Capture the cell that displays the provided text and extract its (x, y) central coordinate. 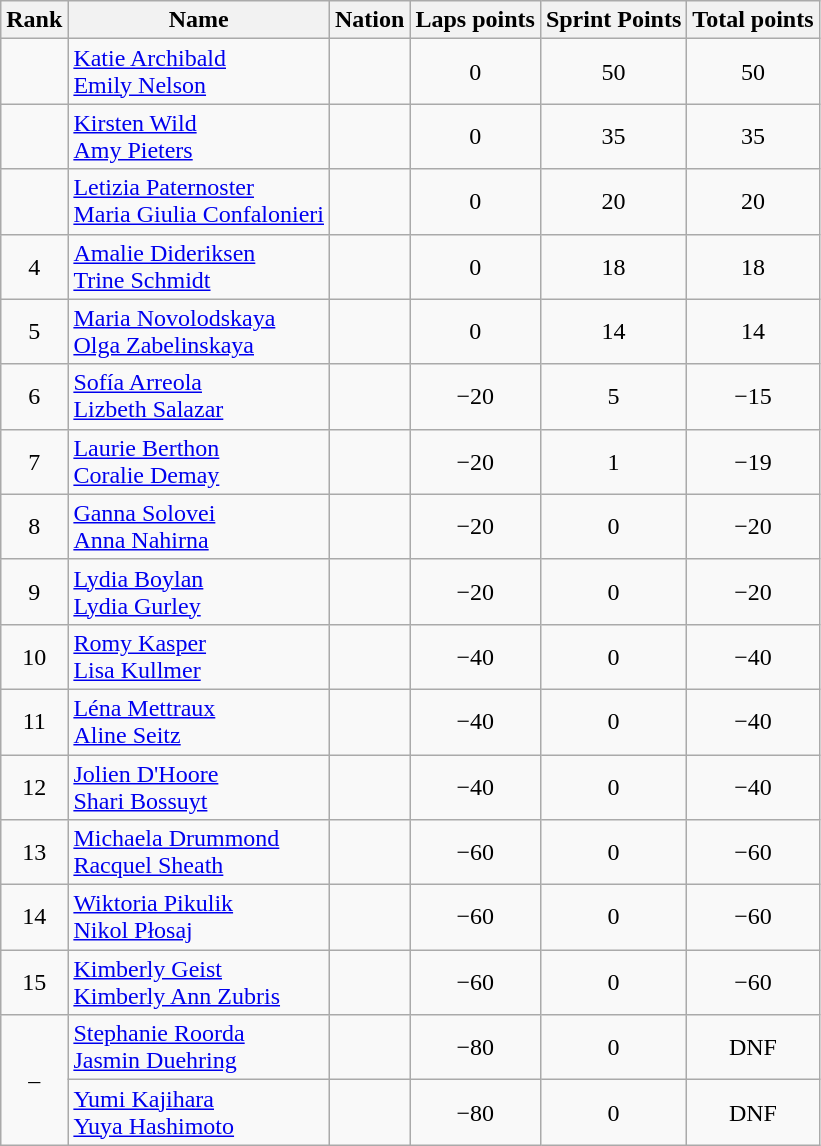
Léna MettrauxAline Seitz (199, 722)
Laurie BerthonCoralie Demay (199, 462)
Name (199, 20)
Rank (34, 20)
Jolien D'HooreShari Bossuyt (199, 786)
Ganna SoloveiAnna Nahirna (199, 526)
15 (34, 982)
6 (34, 396)
9 (34, 592)
Michaela DrummondRacquel Sheath (199, 852)
Yumi KajiharaYuya Hashimoto (199, 1112)
– (34, 1080)
Kirsten WildAmy Pieters (199, 136)
Letizia PaternosterMaria Giulia Confalonieri (199, 202)
Katie ArchibaldEmily Nelson (199, 72)
Sprint Points (613, 20)
−19 (753, 462)
1 (613, 462)
Kimberly GeistKimberly Ann Zubris (199, 982)
7 (34, 462)
Laps points (475, 20)
13 (34, 852)
−15 (753, 396)
Amalie DideriksenTrine Schmidt (199, 266)
Nation (370, 20)
Total points (753, 20)
11 (34, 722)
8 (34, 526)
Maria NovolodskayaOlga Zabelinskaya (199, 332)
Lydia BoylanLydia Gurley (199, 592)
4 (34, 266)
10 (34, 656)
Stephanie RoordaJasmin Duehring (199, 1048)
12 (34, 786)
Romy KasperLisa Kullmer (199, 656)
Sofía ArreolaLizbeth Salazar (199, 396)
Wiktoria PikulikNikol Płosaj (199, 918)
